Return (x, y) of the center of cell containing provided text 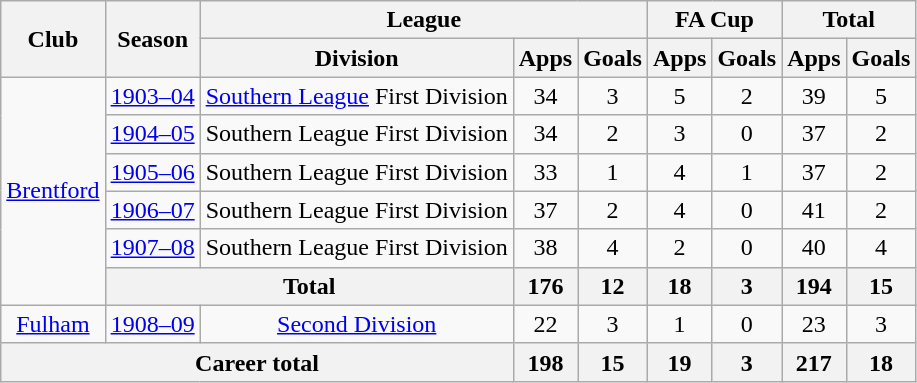
39 (814, 96)
1907–08 (152, 248)
1904–05 (152, 134)
217 (814, 362)
FA Cup (714, 20)
Season (152, 39)
22 (545, 324)
Club (53, 39)
Second Division (356, 324)
1906–07 (152, 210)
1903–04 (152, 96)
38 (545, 248)
19 (679, 362)
Career total (257, 362)
1905–06 (152, 172)
33 (545, 172)
194 (814, 286)
Fulham (53, 324)
176 (545, 286)
League (424, 20)
41 (814, 210)
23 (814, 324)
40 (814, 248)
1908–09 (152, 324)
Brentford (53, 191)
Division (356, 58)
12 (613, 286)
198 (545, 362)
